Pinpoint the cell where the given text exists, returning its [x, y] midpoint coordinate. 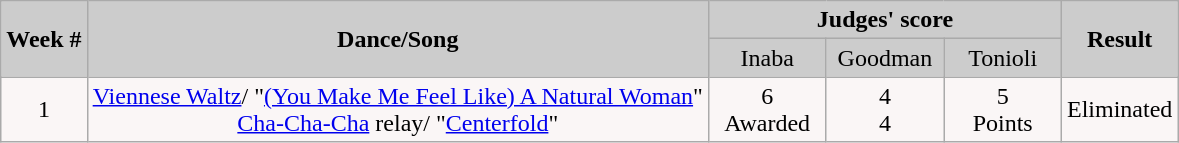
Week # [44, 39]
Goodman [885, 58]
Dance/Song [398, 39]
Eliminated [1120, 110]
Inaba [767, 58]
Result [1120, 39]
Viennese Waltz/ "(You Make Me Feel Like) A Natural Woman" Cha-Cha-Cha relay/ "Centerfold" [398, 110]
4 4 [885, 110]
5 Points [1003, 110]
Judges' score [884, 20]
1 [44, 110]
6 Awarded [767, 110]
Tonioli [1003, 58]
